Provide the (X, Y) coordinate of the cell's center where the given text is located.  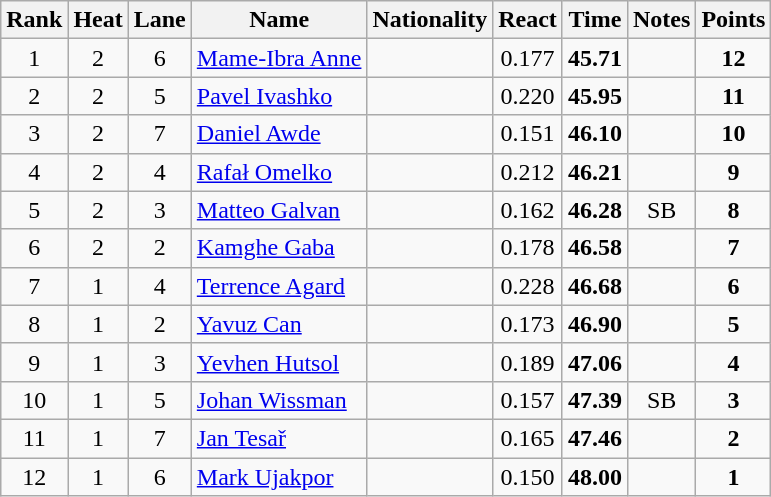
48.00 (594, 477)
46.90 (594, 324)
Name (279, 20)
47.06 (594, 362)
0.189 (528, 362)
Lane (160, 20)
Rafał Omelko (279, 172)
Heat (98, 20)
Yavuz Can (279, 324)
Nationality (430, 20)
45.95 (594, 96)
46.10 (594, 134)
0.212 (528, 172)
Jan Tesař (279, 438)
Notes (661, 20)
0.162 (528, 210)
47.46 (594, 438)
0.150 (528, 477)
0.178 (528, 248)
Daniel Awde (279, 134)
46.28 (594, 210)
Pavel Ivashko (279, 96)
0.151 (528, 134)
45.71 (594, 58)
0.173 (528, 324)
Mark Ujakpor (279, 477)
0.177 (528, 58)
0.157 (528, 400)
0.228 (528, 286)
Mame-Ibra Anne (279, 58)
46.21 (594, 172)
Matteo Galvan (279, 210)
Yevhen Hutsol (279, 362)
Terrence Agard (279, 286)
46.68 (594, 286)
0.220 (528, 96)
Time (594, 20)
Kamghe Gaba (279, 248)
React (528, 20)
47.39 (594, 400)
Johan Wissman (279, 400)
0.165 (528, 438)
Points (734, 20)
Rank (34, 20)
46.58 (594, 248)
